Detect which cell encompasses the target text, then output its [x, y] center coordinate. 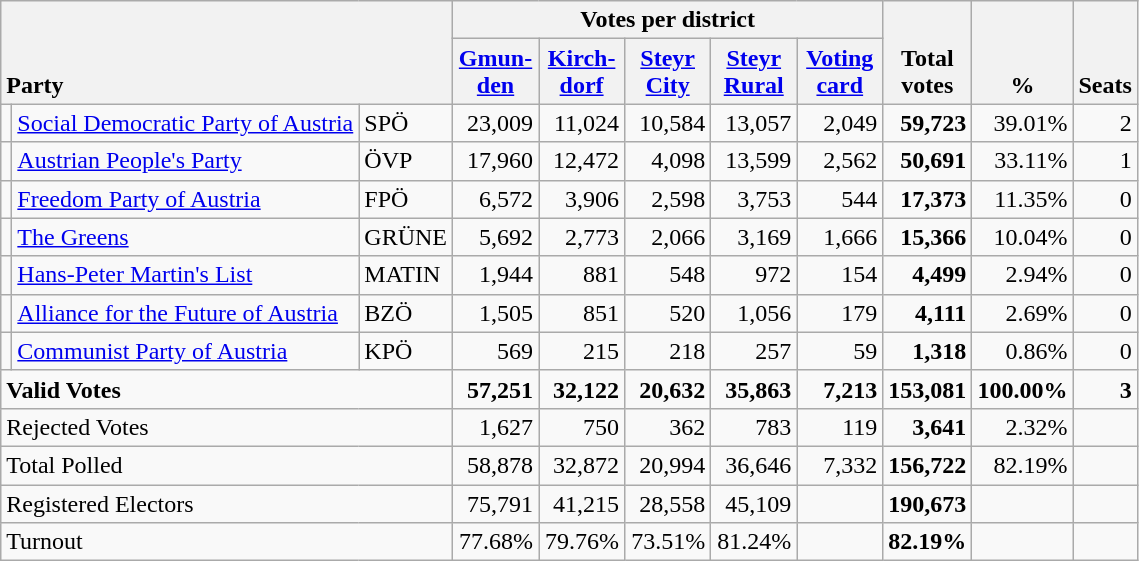
257 [754, 351]
13,057 [754, 123]
59,723 [928, 123]
32,872 [582, 465]
3,169 [754, 237]
548 [668, 275]
881 [582, 275]
MATIN [406, 275]
Social Democratic Party of Austria [186, 123]
The Greens [186, 237]
GRÜNE [406, 237]
119 [840, 427]
Votingcard [840, 72]
154 [840, 275]
2.32% [1022, 427]
Communist Party of Austria [186, 351]
3,753 [754, 199]
Gmun-den [496, 72]
0.86% [1022, 351]
58,878 [496, 465]
156,722 [928, 465]
35,863 [754, 389]
1 [1105, 161]
20,994 [668, 465]
81.24% [754, 542]
4,499 [928, 275]
28,558 [668, 503]
13,599 [754, 161]
2,562 [840, 161]
Valid Votes [227, 389]
215 [582, 351]
Votes per district [668, 20]
KPÖ [406, 351]
Kirch-dorf [582, 72]
544 [840, 199]
851 [582, 313]
10,584 [668, 123]
BZÖ [406, 313]
Alliance for the Future of Austria [186, 313]
11.35% [1022, 199]
750 [582, 427]
569 [496, 351]
190,673 [928, 503]
4,111 [928, 313]
12,472 [582, 161]
23,009 [496, 123]
Total Polled [227, 465]
1,505 [496, 313]
17,373 [928, 199]
36,646 [754, 465]
15,366 [928, 237]
5,692 [496, 237]
45,109 [754, 503]
2.94% [1022, 275]
4,098 [668, 161]
7,332 [840, 465]
57,251 [496, 389]
79.76% [582, 542]
17,960 [496, 161]
75,791 [496, 503]
520 [668, 313]
2,049 [840, 123]
10.04% [1022, 237]
59 [840, 351]
1,627 [496, 427]
218 [668, 351]
39.01% [1022, 123]
Austrian People's Party [186, 161]
Rejected Votes [227, 427]
Hans-Peter Martin's List [186, 275]
3,906 [582, 199]
2.69% [1022, 313]
783 [754, 427]
20,632 [668, 389]
Turnout [227, 542]
3 [1105, 389]
33.11% [1022, 161]
3,641 [928, 427]
1,666 [840, 237]
Totalvotes [928, 52]
1,944 [496, 275]
Registered Electors [227, 503]
2,066 [668, 237]
7,213 [840, 389]
Freedom Party of Austria [186, 199]
1,318 [928, 351]
11,024 [582, 123]
2,773 [582, 237]
6,572 [496, 199]
FPÖ [406, 199]
972 [754, 275]
Party [227, 52]
% [1022, 52]
SPÖ [406, 123]
32,122 [582, 389]
2,598 [668, 199]
SteyrCity [668, 72]
Seats [1105, 52]
2 [1105, 123]
ÖVP [406, 161]
50,691 [928, 161]
100.00% [1022, 389]
1,056 [754, 313]
362 [668, 427]
179 [840, 313]
153,081 [928, 389]
41,215 [582, 503]
73.51% [668, 542]
77.68% [496, 542]
SteyrRural [754, 72]
